Extract the [X, Y] coordinate from the center of the cell holding the provided text.  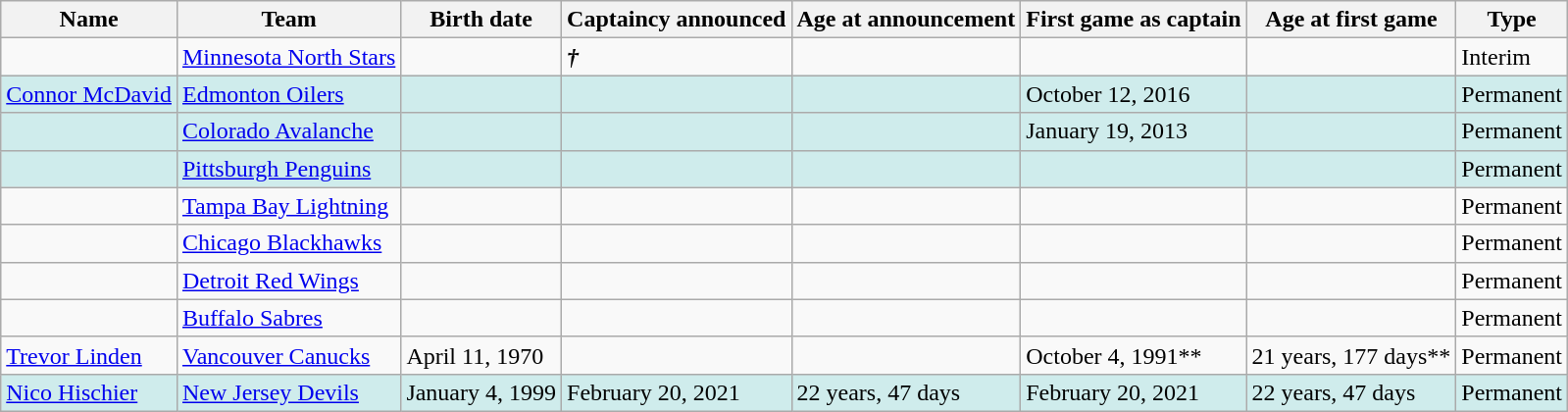
Interim [1512, 57]
Name [89, 20]
New Jersey Devils [288, 392]
October 4, 1991** [1134, 355]
Buffalo Sabres [288, 318]
Vancouver Canucks [288, 355]
Age at first game [1351, 20]
Captaincy announced [677, 20]
Colorado Avalanche [288, 131]
Chicago Blackhawks [288, 243]
First game as captain [1134, 20]
January 19, 2013 [1134, 131]
Detroit Red Wings [288, 281]
January 4, 1999 [481, 392]
Edmonton Oilers [288, 94]
Connor McDavid [89, 94]
Birth date [481, 20]
Tampa Bay Lightning [288, 206]
21 years, 177 days** [1351, 355]
Pittsburgh Penguins [288, 169]
Trevor Linden [89, 355]
Nico Hischier [89, 392]
April 11, 1970 [481, 355]
Minnesota North Stars [288, 57]
October 12, 2016 [1134, 94]
Age at announcement [906, 20]
Type [1512, 20]
† [677, 57]
Team [288, 20]
